Locate the cell with the specified text and output its [X, Y] center coordinate. 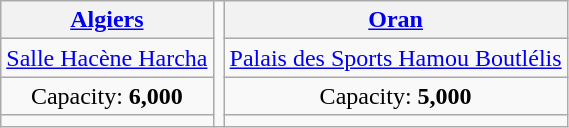
Oran [396, 20]
Palais des Sports Hamou Boutlélis [396, 58]
Algiers [107, 20]
Capacity: 6,000 [107, 96]
Capacity: 5,000 [396, 96]
Salle Hacène Harcha [107, 58]
